Search for the cell housing the specified text and yield its [X, Y] center coordinate. 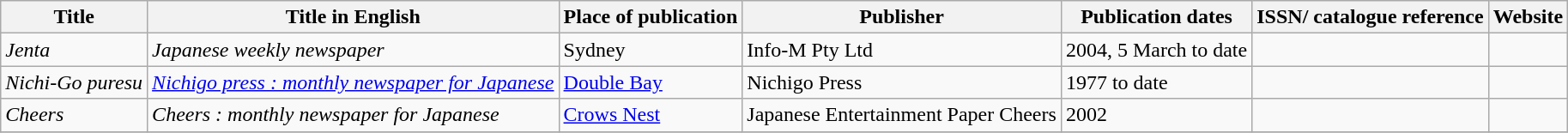
1977 to date [1156, 82]
Place of publication [651, 17]
ISSN/ catalogue reference [1370, 17]
Info-M Pty Ltd [902, 50]
Website [1528, 17]
Double Bay [651, 82]
Crows Nest [651, 115]
2002 [1156, 115]
Nichigo Press [902, 82]
Title [74, 17]
Jenta [74, 50]
Nichi-Go puresu [74, 82]
Japanese weekly newspaper [354, 50]
2004, 5 March to date [1156, 50]
Japanese Entertainment Paper Cheers [902, 115]
Sydney [651, 50]
Cheers : monthly newspaper for Japanese [354, 115]
Publication dates [1156, 17]
Publisher [902, 17]
Nichigo press : monthly newspaper for Japanese [354, 82]
Title in English [354, 17]
Cheers [74, 115]
